Determine the (X, Y) coordinate at the center of the cell enclosing the given text.  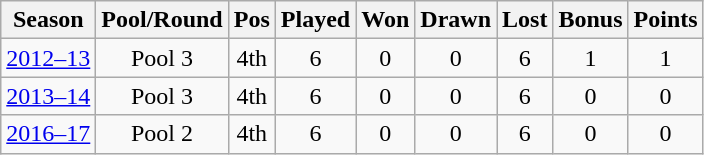
Bonus (590, 20)
Played (315, 20)
Won (386, 20)
Pool/Round (162, 20)
2013–14 (48, 96)
Points (666, 20)
Drawn (456, 20)
2012–13 (48, 58)
Pos (252, 20)
Pool 2 (162, 134)
Season (48, 20)
2016–17 (48, 134)
Lost (525, 20)
